Extract the (X, Y) coordinate from the center of the cell holding the provided text.  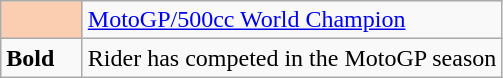
Bold (42, 58)
MotoGP/500cc World Champion (292, 20)
Rider has competed in the MotoGP season (292, 58)
